Determine the [X, Y] coordinate at the center of the cell enclosing the given text.  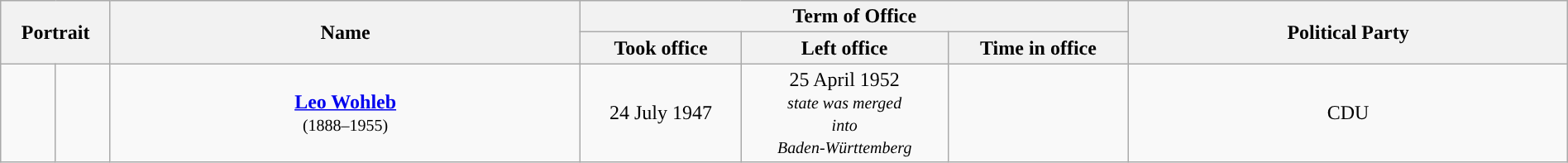
Name [345, 32]
Leo Wohleb(1888–1955) [345, 113]
Term of Office [855, 17]
CDU [1348, 113]
Time in office [1039, 48]
24 July 1947 [661, 113]
Political Party [1348, 32]
Took office [661, 48]
25 April 1952state was mergedintoBaden-Württemberg [844, 113]
Portrait [56, 32]
Left office [844, 48]
